Return the [X, Y] coordinate for the center point of the cell that contains the specified text.  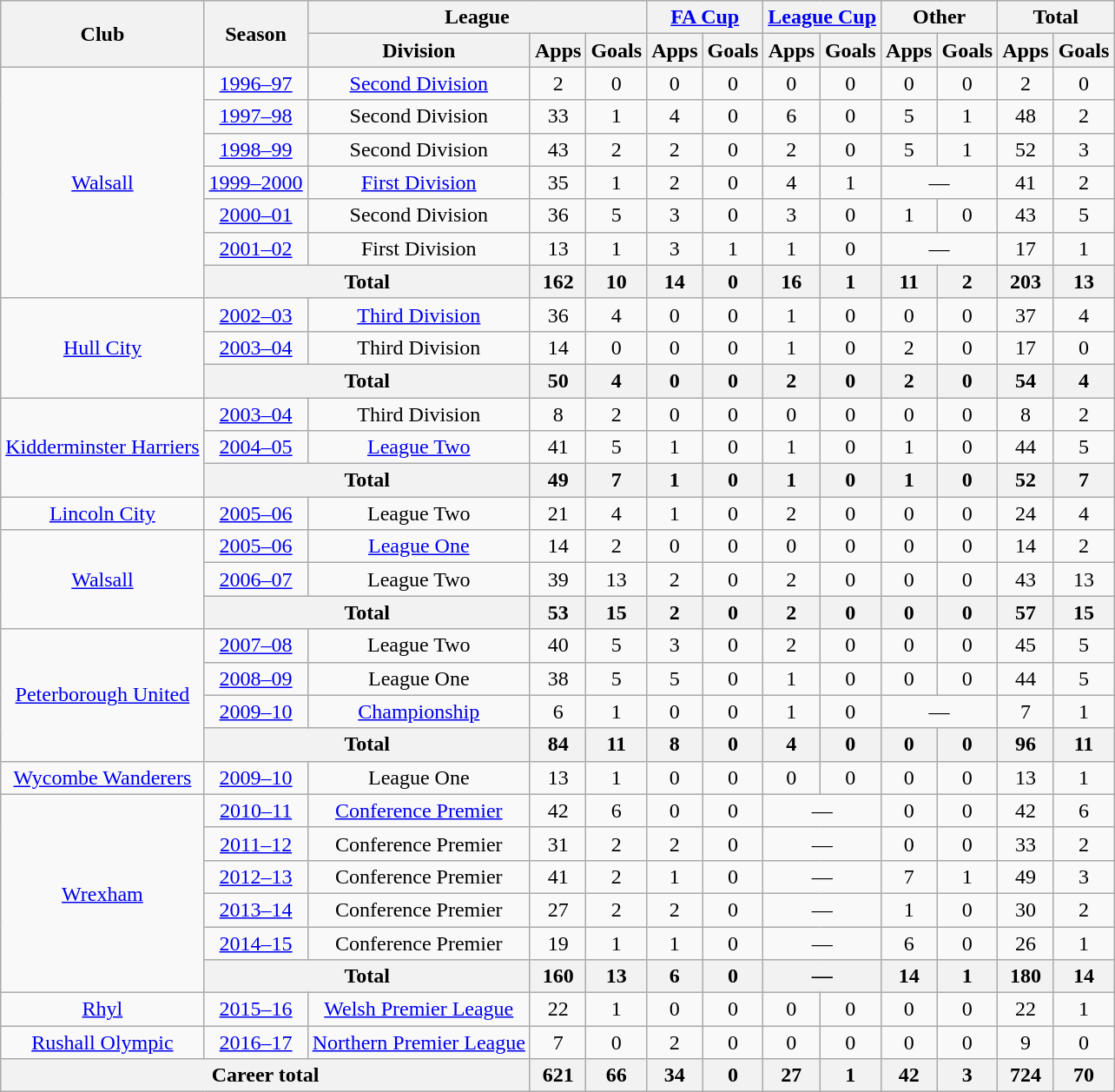
2007–08 [255, 645]
31 [557, 844]
Kidderminster Harriers [102, 447]
203 [1026, 281]
57 [1026, 612]
2001–02 [255, 248]
30 [1026, 910]
40 [557, 645]
9 [1026, 1042]
2016–17 [255, 1042]
Other [940, 17]
2002–03 [255, 314]
1996–97 [255, 83]
724 [1026, 1075]
180 [1026, 976]
Rushall Olympic [102, 1042]
Lincoln City [102, 513]
Club [102, 34]
Division [419, 50]
2012–13 [255, 877]
96 [1026, 745]
38 [557, 678]
19 [557, 943]
Championship [419, 711]
54 [1026, 381]
1999–2000 [255, 182]
10 [617, 281]
2008–09 [255, 678]
26 [1026, 943]
Wycombe Wanderers [102, 778]
Career total [266, 1075]
Hull City [102, 347]
1997–98 [255, 116]
League [477, 17]
Season [255, 34]
39 [557, 579]
2000–01 [255, 215]
35 [557, 182]
2004–05 [255, 447]
2010–11 [255, 811]
Wrexham [102, 893]
2014–15 [255, 943]
48 [1026, 116]
53 [557, 612]
162 [557, 281]
Welsh Premier League [419, 1009]
FA Cup [705, 17]
160 [557, 976]
2015–16 [255, 1009]
621 [557, 1075]
34 [675, 1075]
84 [557, 745]
21 [557, 513]
Peterborough United [102, 695]
16 [792, 281]
45 [1026, 645]
2006–07 [255, 579]
66 [617, 1075]
50 [557, 381]
League Cup [822, 17]
Northern Premier League [419, 1042]
2013–14 [255, 910]
2011–12 [255, 844]
70 [1084, 1075]
37 [1026, 314]
1998–99 [255, 149]
24 [1026, 513]
Rhyl [102, 1009]
